Pinpoint the cell where the given text exists, returning its [x, y] midpoint coordinate. 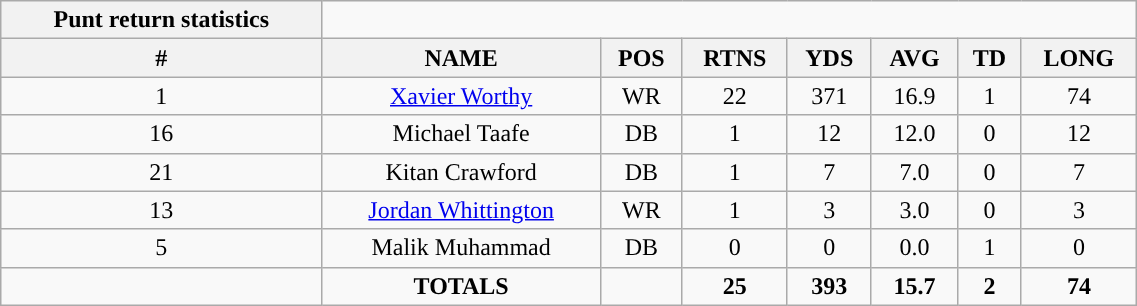
393 [829, 286]
5 [162, 248]
AVG [914, 58]
16.9 [914, 96]
Kitan Crawford [462, 172]
TD [990, 58]
21 [162, 172]
2 [990, 286]
TOTALS [462, 286]
3.0 [914, 210]
LONG [1079, 58]
Malik Muhammad [462, 248]
0.0 [914, 248]
Punt return statistics [162, 20]
7.0 [914, 172]
NAME [462, 58]
13 [162, 210]
25 [734, 286]
15.7 [914, 286]
POS [641, 58]
Jordan Whittington [462, 210]
22 [734, 96]
16 [162, 134]
Michael Taafe [462, 134]
12.0 [914, 134]
RTNS [734, 58]
Xavier Worthy [462, 96]
YDS [829, 58]
# [162, 58]
371 [829, 96]
